Output the (x, y) coordinate of the center of the cell containing the given text.  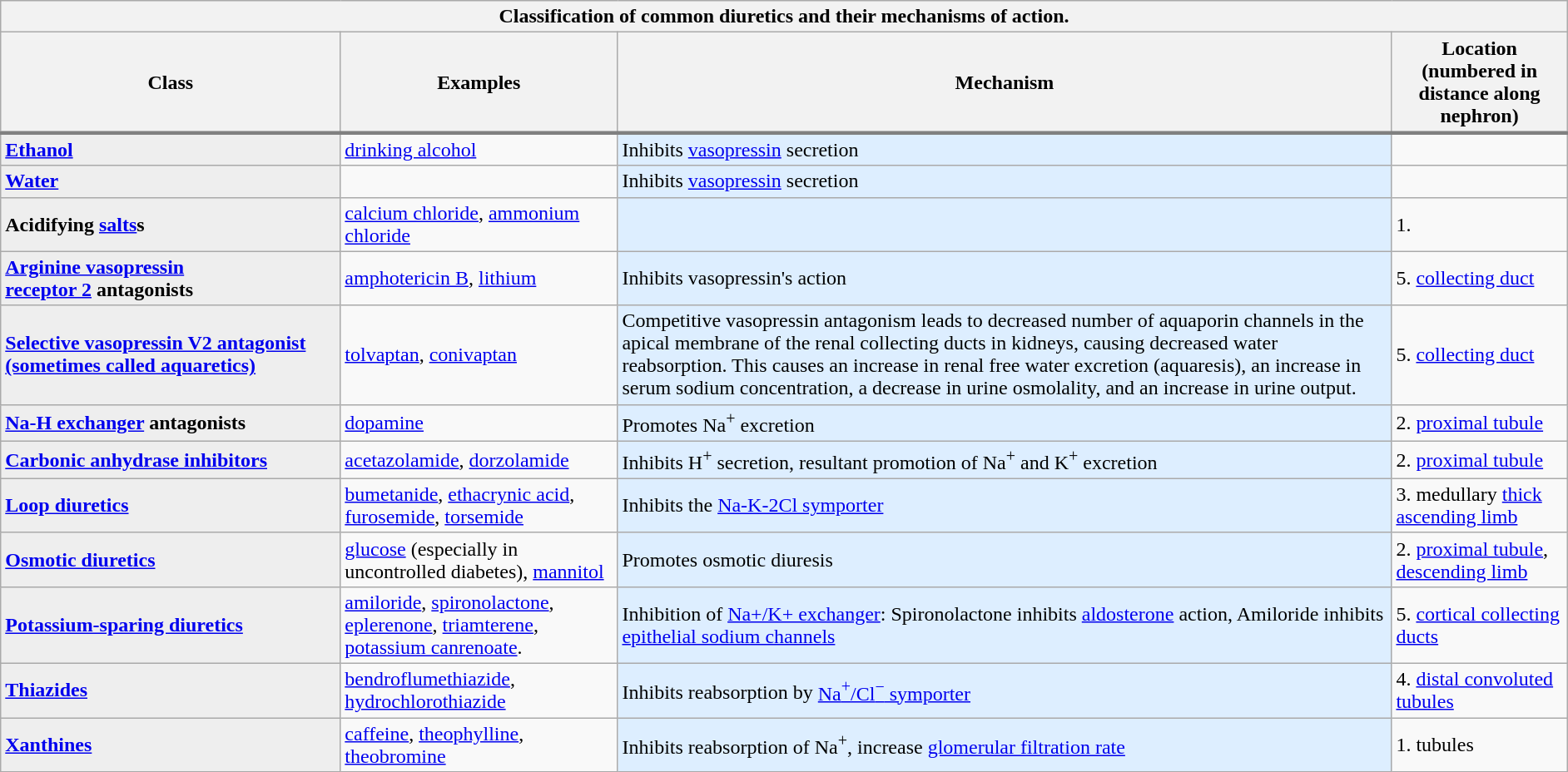
tolvaptan, conivaptan (479, 354)
Promotes Na+ excretion (1005, 423)
bendroflumethiazide, hydrochlorothiazide (479, 690)
Location (numbered in distance along nephron) (1480, 83)
4. distal convoluted tubules (1480, 690)
5. cortical collecting ducts (1480, 625)
calcium chloride, ammonium chloride (479, 225)
Potassium-sparing diuretics (171, 625)
acetazolamide, dorzolamide (479, 461)
2. proximal tubule, descending limb (1480, 559)
glucose (especially in uncontrolled diabetes), mannitol (479, 559)
Promotes osmotic diuresis (1005, 559)
amiloride, spironolactone, eplerenone, triamterene, potassium canrenoate. (479, 625)
dopamine (479, 423)
Mechanism (1005, 83)
Thiazides (171, 690)
Osmotic diuretics (171, 559)
Class (171, 83)
bumetanide, ethacrynic acid, furosemide, torsemide (479, 506)
Water (171, 181)
Inhibits reabsorption of Na+, increase glomerular filtration rate (1005, 745)
Arginine vasopressinreceptor 2 antagonists (171, 278)
1. tubules (1480, 745)
1. (1480, 225)
Examples (479, 83)
Inhibition of Na+/K+ exchanger: Spironolactone inhibits aldosterone action, Amiloride inhibits epithelial sodium channels (1005, 625)
Na-H exchanger antagonists (171, 423)
Inhibits the Na-K-2Cl symporter (1005, 506)
Ethanol (171, 149)
Carbonic anhydrase inhibitors (171, 461)
Selective vasopressin V2 antagonist (sometimes called aquaretics) (171, 354)
Inhibits vasopressin's action (1005, 278)
Inhibits reabsorption by Na+/Cl− symporter (1005, 690)
Xanthines (171, 745)
amphotericin B, lithium (479, 278)
Classification of common diuretics and their mechanisms of action. (784, 17)
Acidifying saltss (171, 225)
Loop diuretics (171, 506)
caffeine, theophylline, theobromine (479, 745)
3. medullary thick ascending limb (1480, 506)
Inhibits H+ secretion, resultant promotion of Na+ and K+ excretion (1005, 461)
drinking alcohol (479, 149)
